Determine the [x, y] coordinate at the center of the cell enclosing the given text.  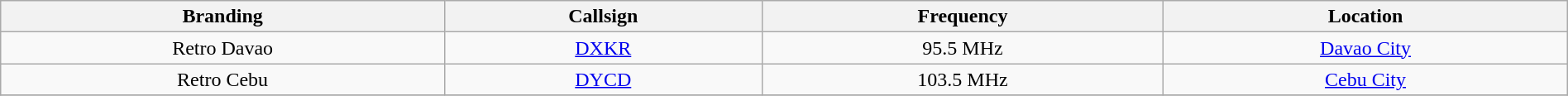
Frequency [963, 17]
Location [1365, 17]
DYCD [603, 79]
Retro Cebu [223, 79]
Branding [223, 17]
Davao City [1365, 48]
Retro Davao [223, 48]
95.5 MHz [963, 48]
Cebu City [1365, 79]
DXKR [603, 48]
103.5 MHz [963, 79]
Callsign [603, 17]
